Output the (X, Y) coordinate of the center of the cell containing the given text.  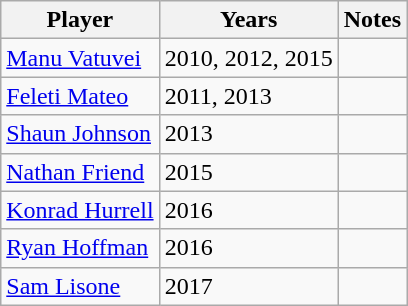
Shaun Johnson (80, 134)
Manu Vatuvei (80, 58)
2010, 2012, 2015 (248, 58)
Sam Lisone (80, 286)
Ryan Hoffman (80, 248)
Nathan Friend (80, 172)
Feleti Mateo (80, 96)
2015 (248, 172)
Konrad Hurrell (80, 210)
Years (248, 20)
2017 (248, 286)
Notes (372, 20)
2011, 2013 (248, 96)
Player (80, 20)
2013 (248, 134)
